Scan for the cell matching the given text and deliver its [x, y] coordinate at center. 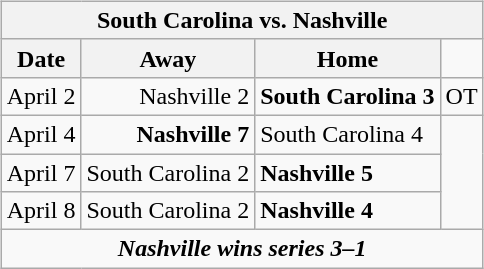
Away [168, 58]
Nashville wins series 3–1 [242, 249]
South Carolina 3 [348, 96]
April 8 [41, 211]
April 4 [41, 134]
Home [348, 58]
Nashville 2 [168, 96]
OT [462, 96]
Nashville 7 [168, 134]
Nashville 5 [348, 173]
April 7 [41, 173]
South Carolina 4 [348, 134]
Date [41, 58]
South Carolina vs. Nashville [242, 20]
Nashville 4 [348, 211]
April 2 [41, 96]
